Output the [x, y] coordinate of the center of the cell containing the given text.  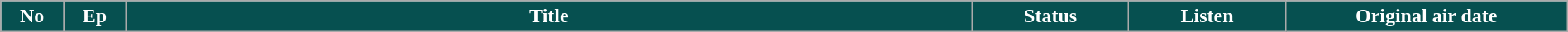
Ep [95, 16]
Title [549, 16]
Listen [1207, 16]
Original air date [1426, 16]
No [32, 16]
Status [1050, 16]
